Identify which cell holds the provided text, then report its (X, Y) central coordinate. 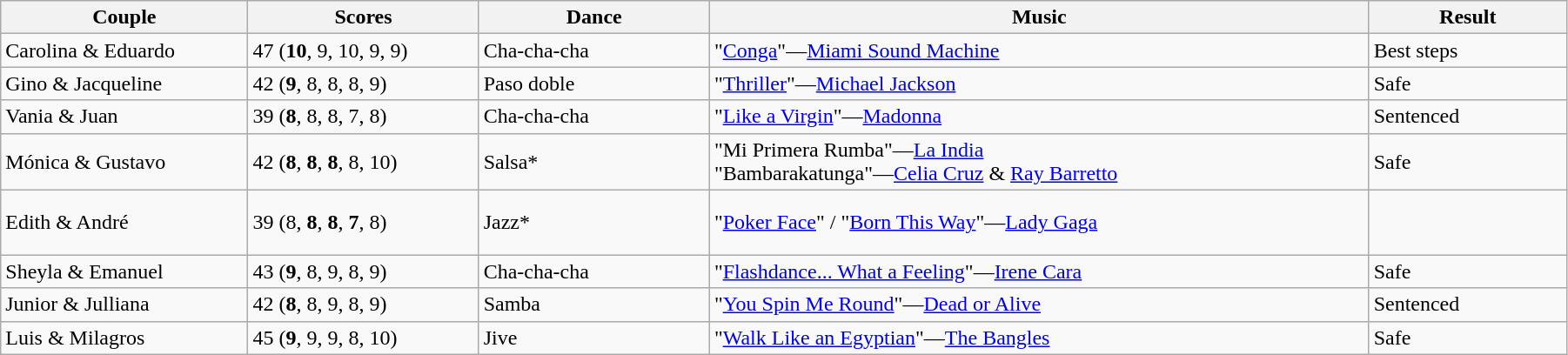
"You Spin Me Round"—Dead or Alive (1039, 305)
"Conga"—Miami Sound Machine (1039, 50)
"Flashdance... What a Feeling"—Irene Cara (1039, 271)
Vania & Juan (124, 117)
"Mi Primera Rumba"—La India"Bambarakatunga"—Celia Cruz & Ray Barretto (1039, 162)
42 (8, 8, 9, 8, 9) (364, 305)
Scores (364, 17)
42 (8, 8, 8, 8, 10) (364, 162)
"Poker Face" / "Born This Way"—Lady Gaga (1039, 223)
Paso doble (593, 84)
"Walk Like an Egyptian"—The Bangles (1039, 338)
"Like a Virgin"—Madonna (1039, 117)
Samba (593, 305)
47 (10, 9, 10, 9, 9) (364, 50)
45 (9, 9, 9, 8, 10) (364, 338)
Dance (593, 17)
Edith & André (124, 223)
Salsa* (593, 162)
Result (1467, 17)
Junior & Julliana (124, 305)
Luis & Milagros (124, 338)
"Thriller"—Michael Jackson (1039, 84)
Couple (124, 17)
43 (9, 8, 9, 8, 9) (364, 271)
Mónica & Gustavo (124, 162)
Jazz* (593, 223)
Gino & Jacqueline (124, 84)
Jive (593, 338)
Sheyla & Emanuel (124, 271)
Music (1039, 17)
42 (9, 8, 8, 8, 9) (364, 84)
Carolina & Eduardo (124, 50)
Best steps (1467, 50)
